Capture the cell that displays the provided text and extract its (X, Y) central coordinate. 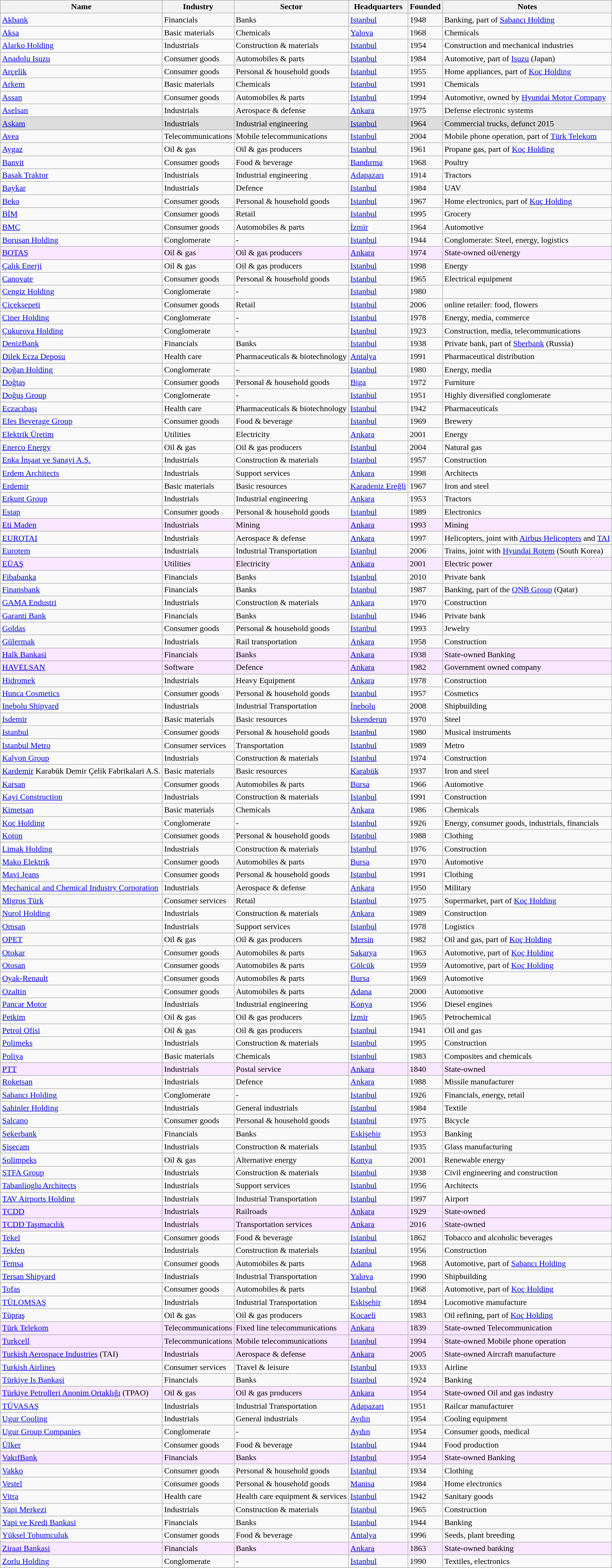
1972 (425, 383)
Missile manufacturer (527, 1082)
1950 (425, 888)
1923 (425, 330)
Otokar (81, 952)
Textile (527, 1108)
Türk Telekom (81, 1328)
OPET (81, 939)
Banking, part of Sabancı Holding (527, 20)
Textiles, electronics (527, 1561)
HAVELSAN (81, 667)
Electric power (527, 564)
Koton (81, 836)
Çukurova Holding (81, 330)
Mersin (378, 939)
Inebolu Shipyard (81, 706)
Eurotem (81, 551)
Automotive, part of Sabancı Holding (527, 1263)
Sabancı Holding (81, 1095)
Aygaz (81, 149)
Koç Holding (81, 823)
Supermarket, part of Koç Holding (527, 901)
Doğan Holding (81, 369)
Home electronics (527, 1484)
Türkiye Petrolleri Anonim Ortaklığı (TPAO) (81, 1393)
Brewery (527, 421)
Alternative energy (291, 1160)
UAV (527, 188)
1934 (425, 1471)
Ziraat Bankasi (81, 1548)
1924 (425, 1380)
1966 (425, 784)
Aksa (81, 33)
Industry (198, 7)
Commercial trucks, defunct 2015 (527, 123)
Manisa (378, 1484)
Oyak-Renault (81, 978)
Tobacco and alcoholic beverages (527, 1238)
TÜVASAŞ (81, 1406)
Metro (527, 745)
1959 (425, 965)
Glass manufacturing (527, 1147)
State-owned Telecommunication (527, 1328)
Grocery (527, 214)
TÜLOMSAŞ (81, 1302)
Transportation services (291, 1225)
Tekfen (81, 1250)
1863 (425, 1548)
Enerco Energy (81, 447)
Defense electronic systems (527, 110)
Ciner Holding (81, 318)
Türkiye Is Bankasi (81, 1380)
Cooling equipment (527, 1419)
Roketsan (81, 1082)
Energy, media (527, 369)
Construction and mechanical industries (527, 46)
İnebolu (378, 706)
Alarko Holding (81, 46)
Turkish Aerospace Industries (TAI) (81, 1354)
Composites and chemicals (527, 1056)
Vestel (81, 1484)
Beko (81, 201)
Petkim (81, 1017)
Çiçeksepeti (81, 305)
Cengiz Holding (81, 292)
Ugur Group Companies (81, 1432)
2016 (425, 1225)
Furniture (527, 383)
1955 (425, 71)
Health care equipment & services (291, 1497)
Doğtaş (81, 383)
Railroads (291, 1212)
Şekerbank (81, 1134)
Aselsan (81, 110)
Vitra (81, 1497)
Limak Holding (81, 849)
Postal service (291, 1069)
1948 (425, 20)
Oil and gas, part of Koç Holding (527, 939)
Software (198, 667)
Ozaltin (81, 991)
Karabük (378, 771)
Erdem Architects (81, 473)
Oil refining, part of Koç Holding (527, 1315)
Petrochemical (527, 1017)
Heavy Equipment (291, 680)
Arçelik (81, 71)
Poultry (527, 162)
Locomotive manufacture (527, 1302)
1929 (425, 1212)
Military (527, 888)
Otosan (81, 965)
Ugur Cooling (81, 1419)
Civil engineering and construction (527, 1173)
Rail transportation (291, 642)
1894 (425, 1302)
Renewable energy (527, 1160)
STFA Group (81, 1173)
Food production (527, 1445)
Automotive, part of Isuzu (Japan) (527, 59)
1986 (425, 810)
Financials, energy, retail (527, 1095)
Canovate (81, 279)
Finansbank (81, 590)
Yapi ve Kredi Bankasi (81, 1522)
Kimetsan (81, 810)
Consumer goods, medical (527, 1432)
Erdemir (81, 486)
Banking, part of the QNB Group (Qatar) (527, 590)
2008 (425, 706)
Kalyon Group (81, 758)
Sahinler Holding (81, 1108)
online retailer: food, flowers (527, 305)
Mako Elektrik (81, 862)
Name (81, 7)
Highly diversified conglomerate (527, 395)
Eti Maden (81, 525)
Private bank, part of Sberbank (Russia) (527, 343)
Sakarya (378, 952)
Migros Türk (81, 901)
Anadolu Isuzu (81, 59)
Railcar manufacturer (527, 1406)
Home electronics, part of Koç Holding (527, 201)
1840 (425, 1069)
Kardemir Karabük Demir Çelik Fabrikalari A.S. (81, 771)
Şişecam (81, 1147)
Kayi Construction (81, 797)
1961 (425, 149)
State-owned Mobile phone operation (527, 1341)
Akbank (81, 20)
BİM (81, 214)
Oil and gas (527, 1030)
Assan (81, 97)
Petrol Ofisi (81, 1030)
1935 (425, 1147)
Garanti Bank (81, 616)
Fixed line telecommunications (291, 1328)
Zorlu Holding (81, 1561)
1987 (425, 590)
Askam (81, 123)
Baykar (81, 188)
Mobile phone operation, part of Türk Telekom (527, 136)
Kocaeli (378, 1315)
Helicopters, joint with Airbus Helicopters and TAI (527, 538)
Bicycle (527, 1121)
Elektrik Üretim (81, 434)
State-owned Aircraft manufacture (527, 1354)
Salcano (81, 1121)
1996 (425, 1535)
Musical instruments (527, 732)
Bandırma (378, 162)
Sanitary goods (527, 1497)
1963 (425, 952)
Hidromek (81, 680)
2010 (425, 577)
Avea (81, 136)
Propane gas, part of Koç Holding (527, 149)
Trains, joint with Hyundai Rotem (South Korea) (527, 551)
1976 (425, 849)
Electrical equipment (527, 279)
Çalık Enerji (81, 266)
1839 (425, 1328)
Isdemir (81, 719)
State-owned banking (527, 1548)
Mavi Jeans (81, 875)
Eczacıbaşı (81, 408)
BMC (81, 227)
Conglomerate: Steel, energy, logistics (527, 240)
Government owned company (527, 667)
Travel & leisure (291, 1367)
Estap (81, 512)
Omsan (81, 926)
EÜAŞ (81, 564)
Tersan Shipyard (81, 1276)
İskenderun (378, 719)
Natural gas (527, 447)
Erkunt Group (81, 499)
Goldas (81, 629)
Poliya (81, 1056)
TAV Airports Holding (81, 1198)
Ülker (81, 1445)
1914 (425, 175)
Jewelry (527, 629)
1946 (425, 616)
Airline (527, 1367)
Solimpeks (81, 1160)
Tofas (81, 1289)
TCDD Taşımacılık (81, 1225)
Basak Traktor (81, 175)
State-owned oil/energy (527, 253)
DenizBank (81, 343)
Pharmaceutical distribution (527, 356)
Arkem (81, 84)
Airport (527, 1198)
VakıfBank (81, 1458)
Energy, consumer goods, industrials, financials (527, 823)
Gölcük (378, 965)
Notes (527, 7)
2000 (425, 991)
Turkish Airlines (81, 1367)
Karsan (81, 784)
TCDD (81, 1212)
Seeds, plant breeding (527, 1535)
Fibabanka (81, 577)
GAMA Endustri (81, 603)
Pancar Motor (81, 1004)
Istanbul Metro (81, 745)
Yapi Merkezi (81, 1509)
1862 (425, 1238)
Logistics (527, 926)
Yüksel Tohumculuk (81, 1535)
Transportation (291, 745)
Biga (378, 383)
Efes Beverage Group (81, 421)
Electronics (527, 512)
Automotive, owned by Hyundai Motor Company (527, 97)
1933 (425, 1367)
Pharmaceuticals (527, 408)
Halk Bankasi (81, 654)
Hunca Cosmetics (81, 693)
Dilek Ecza Deposu (81, 356)
Temsa (81, 1263)
Sector (291, 7)
Gülermak (81, 642)
Energy, media, commerce (527, 318)
1937 (425, 771)
Steel (527, 719)
1958 (425, 642)
Borusan Holding (81, 240)
Diesel engines (527, 1004)
Nurol Holding (81, 914)
Karadeniz Ereğli (378, 486)
Mechanical and Chemical Industry Corporation (81, 888)
2005 (425, 1354)
Tüpraş (81, 1315)
Turkcell (81, 1341)
Tekel (81, 1238)
BOTAŞ (81, 253)
Vakko (81, 1471)
PTT (81, 1069)
Headquarters (378, 7)
State-owned Oil and gas industry (527, 1393)
Cosmetics (527, 693)
Construction, media, telecommunications (527, 330)
1941 (425, 1030)
Polimeks (81, 1043)
Founded (425, 7)
Enka İnşaat ve Sanayi A.Ş. (81, 460)
EUROTAI (81, 538)
Tabanlioglu Architects (81, 1185)
Doğuş Group (81, 395)
Banvit (81, 162)
Home appliances, part of Koç Holding (527, 71)
